Determine the (X, Y) coordinate at the center of the cell enclosing the given text.  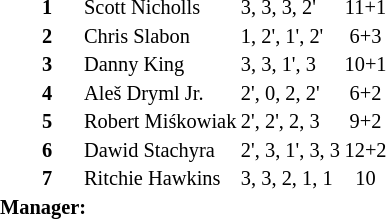
7 (60, 180)
6 (60, 150)
2', 0, 2, 2' (290, 94)
2 (60, 36)
Chris Slabon (160, 36)
2', 3, 1', 3, 3 (290, 150)
2', 2', 2, 3 (290, 122)
3 (60, 66)
3, 3, 2, 1, 1 (290, 180)
1, 2', 1', 2' (290, 36)
Danny King (160, 66)
Ritchie Hawkins (160, 180)
Aleš Dryml Jr. (160, 94)
4 (60, 94)
Robert Miśkowiak (160, 122)
3, 3, 1', 3 (290, 66)
Dawid Stachyra (160, 150)
5 (60, 122)
